Find where the given text appears and provide that cell's center as [x, y] coordinate. 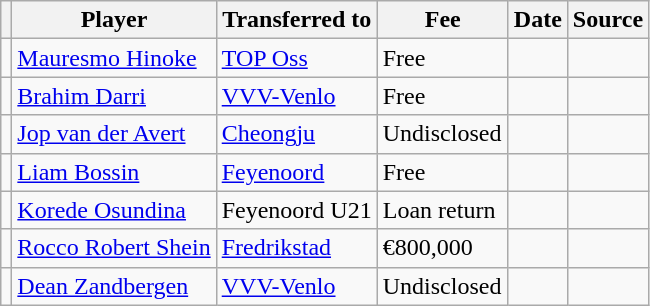
Cheongju [296, 134]
Dean Zandbergen [114, 286]
€800,000 [442, 248]
Loan return [442, 210]
Feyenoord [296, 172]
Fredrikstad [296, 248]
Mauresmo Hinoke [114, 58]
Player [114, 20]
Korede Osundina [114, 210]
Jop van der Avert [114, 134]
Date [538, 20]
Liam Bossin [114, 172]
Brahim Darri [114, 96]
Feyenoord U21 [296, 210]
TOP Oss [296, 58]
Source [608, 20]
Fee [442, 20]
Transferred to [296, 20]
Rocco Robert Shein [114, 248]
